Capture the cell that displays the provided text and extract its [x, y] central coordinate. 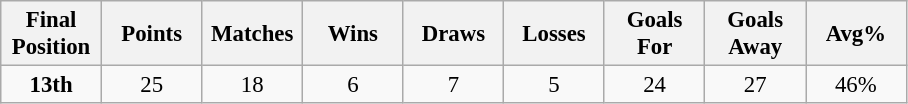
46% [856, 85]
6 [354, 85]
Losses [554, 34]
25 [152, 85]
24 [654, 85]
Wins [354, 34]
Final Position [52, 34]
Avg% [856, 34]
7 [454, 85]
18 [252, 85]
Goals For [654, 34]
Matches [252, 34]
Goals Away [756, 34]
5 [554, 85]
27 [756, 85]
Draws [454, 34]
Points [152, 34]
13th [52, 85]
